Extract the (x, y) coordinate from the center of the cell holding the provided text.  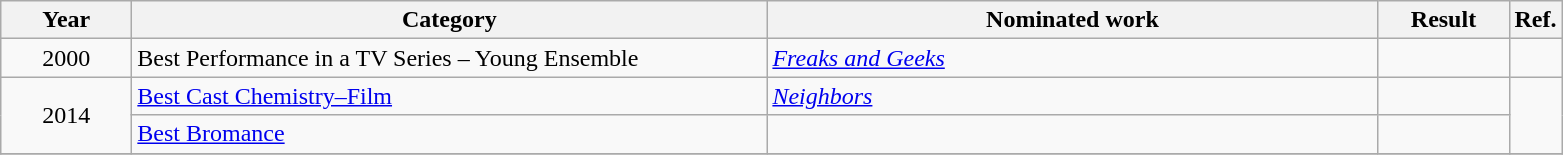
Nominated work (1072, 20)
Freaks and Geeks (1072, 58)
Best Cast Chemistry–Film (450, 96)
Result (1444, 20)
2014 (66, 115)
2000 (66, 58)
Ref. (1536, 20)
Neighbors (1072, 96)
Best Performance in a TV Series – Young Ensemble (450, 58)
Category (450, 20)
Year (66, 20)
Best Bromance (450, 134)
